Identify which cell holds the provided text, then report its [X, Y] central coordinate. 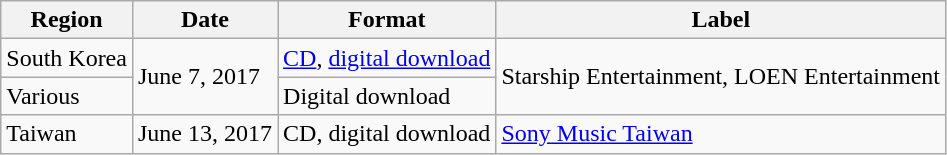
Starship Entertainment, LOEN Entertainment [721, 77]
Date [204, 20]
Region [67, 20]
Digital download [387, 96]
South Korea [67, 58]
Label [721, 20]
Various [67, 96]
June 13, 2017 [204, 134]
Format [387, 20]
Sony Music Taiwan [721, 134]
June 7, 2017 [204, 77]
Taiwan [67, 134]
